Capture the cell that displays the provided text and extract its (X, Y) central coordinate. 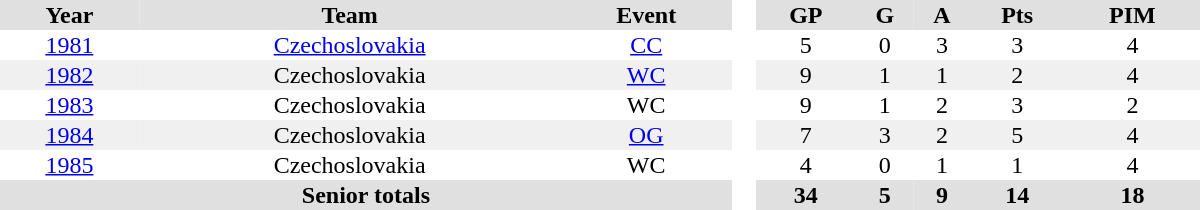
1981 (70, 45)
Event (646, 15)
OG (646, 135)
Pts (1018, 15)
G (884, 15)
1985 (70, 165)
7 (806, 135)
18 (1132, 195)
1984 (70, 135)
1983 (70, 105)
1982 (70, 75)
Team (350, 15)
A (942, 15)
GP (806, 15)
PIM (1132, 15)
14 (1018, 195)
Year (70, 15)
34 (806, 195)
CC (646, 45)
Senior totals (366, 195)
